From the cell containing the given text, extract its center point as (x, y) coordinate. 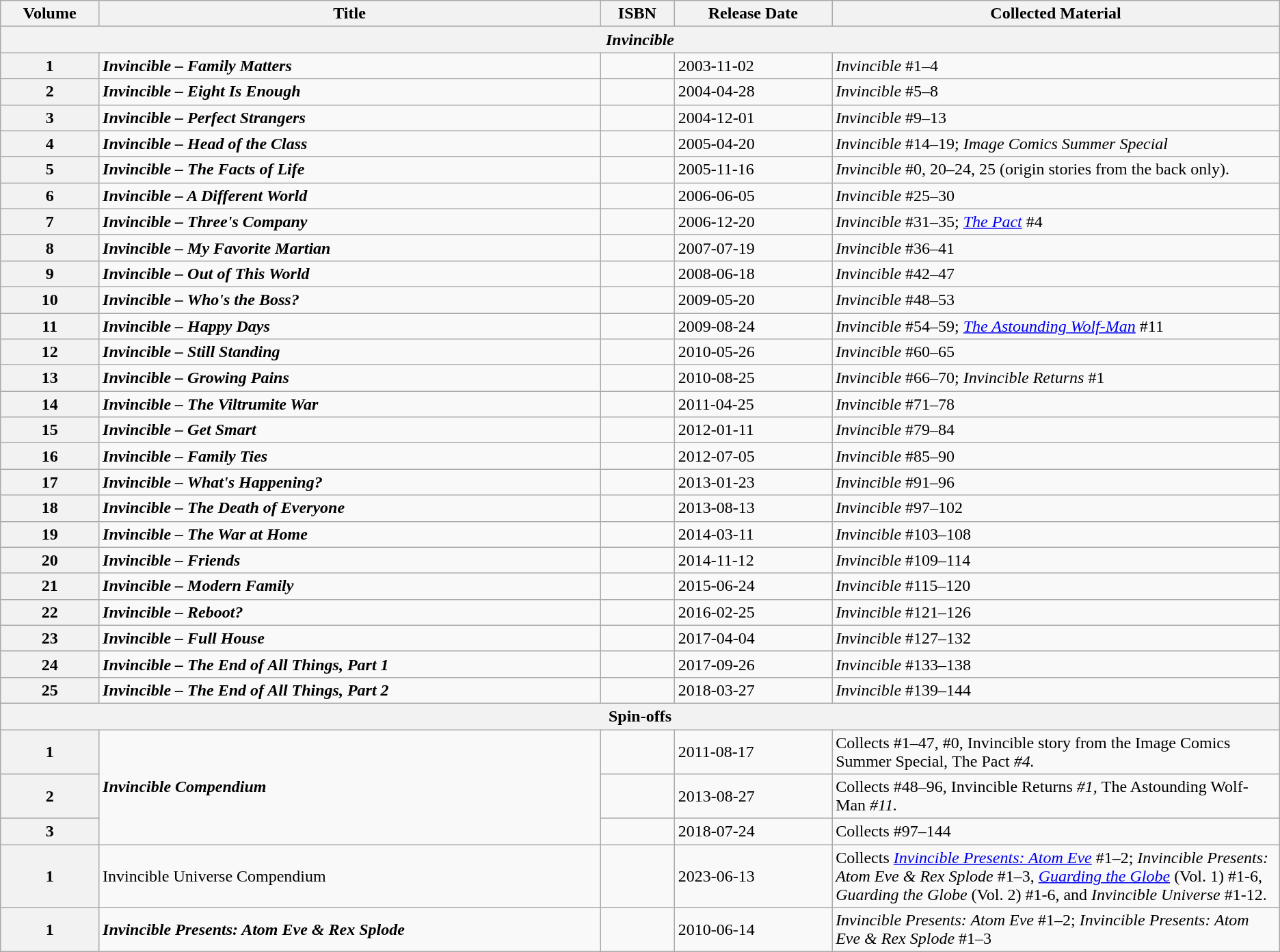
Invincible #36–41 (1056, 248)
21 (50, 586)
Collected Material (1056, 14)
Invincible – My Favorite Martian (350, 248)
2010-08-25 (753, 378)
2004-12-01 (753, 118)
Invincible – Still Standing (350, 352)
13 (50, 378)
Invincible #5–8 (1056, 92)
Collects #48–96, Invincible Returns #1, The Astounding Wolf-Man #11. (1056, 796)
Invincible – Perfect Strangers (350, 118)
Invincible #25–30 (1056, 196)
2013-01-23 (753, 482)
Invincible #14–19; Image Comics Summer Special (1056, 144)
2014-11-12 (753, 560)
Invincible #1–4 (1056, 66)
Invincible #133–138 (1056, 664)
2017-09-26 (753, 664)
Invincible #79–84 (1056, 430)
Invincible – Full House (350, 638)
2005-11-16 (753, 170)
Invincible – Get Smart (350, 430)
11 (50, 326)
Invincible – Head of the Class (350, 144)
2010-06-14 (753, 930)
6 (50, 196)
14 (50, 404)
17 (50, 482)
Invincible #54–59; The Astounding Wolf-Man #11 (1056, 326)
2023-06-13 (753, 876)
Invincible – A Different World (350, 196)
Invincible – The War at Home (350, 534)
Invincible #91–96 (1056, 482)
Invincible #109–114 (1056, 560)
Invincible Universe Compendium (350, 876)
Invincible – The Death of Everyone (350, 508)
Invincible – Out of This World (350, 274)
Invincible #85–90 (1056, 456)
7 (50, 222)
Invincible #71–78 (1056, 404)
5 (50, 170)
Invincible #121–126 (1056, 612)
2012-01-11 (753, 430)
Collects #1–47, #0, Invincible story from the Image Comics Summer Special, The Pact #4. (1056, 751)
2006-06-05 (753, 196)
16 (50, 456)
Invincible – Friends (350, 560)
Invincible #127–132 (1056, 638)
Invincible #103–108 (1056, 534)
2009-05-20 (753, 300)
2018-03-27 (753, 690)
9 (50, 274)
Invincible #31–35; The Pact #4 (1056, 222)
Spin-offs (640, 716)
2015-06-24 (753, 586)
19 (50, 534)
2017-04-04 (753, 638)
18 (50, 508)
Invincible #66–70; Invincible Returns #1 (1056, 378)
Invincible #9–13 (1056, 118)
Invincible – What's Happening? (350, 482)
4 (50, 144)
Invincible Presents: Atom Eve #1–2; Invincible Presents: Atom Eve & Rex Splode #1–3 (1056, 930)
2009-08-24 (753, 326)
2006-12-20 (753, 222)
Invincible – Modern Family (350, 586)
22 (50, 612)
2011-08-17 (753, 751)
Invincible #42–47 (1056, 274)
Release Date (753, 14)
Invincible – Growing Pains (350, 378)
15 (50, 430)
2007-07-19 (753, 248)
Invincible – Happy Days (350, 326)
2010-05-26 (753, 352)
Invincible – Three's Company (350, 222)
Invincible – The End of All Things, Part 2 (350, 690)
24 (50, 664)
12 (50, 352)
Invincible – The Viltrumite War (350, 404)
2016-02-25 (753, 612)
2008-06-18 (753, 274)
Invincible #0, 20–24, 25 (origin stories from the back only). (1056, 170)
2012-07-05 (753, 456)
Invincible – Who's the Boss? (350, 300)
8 (50, 248)
10 (50, 300)
Volume (50, 14)
Title (350, 14)
20 (50, 560)
2005-04-20 (753, 144)
2013-08-13 (753, 508)
Invincible – Family Matters (350, 66)
2014-03-11 (753, 534)
Invincible – Reboot? (350, 612)
2011-04-25 (753, 404)
Invincible – The Facts of Life (350, 170)
Invincible – The End of All Things, Part 1 (350, 664)
2013-08-27 (753, 796)
Invincible – Family Ties (350, 456)
Collects #97–144 (1056, 832)
Invincible #48–53 (1056, 300)
2003-11-02 (753, 66)
Invincible #139–144 (1056, 690)
Invincible #97–102 (1056, 508)
Invincible – Eight Is Enough (350, 92)
2004-04-28 (753, 92)
Invincible #115–120 (1056, 586)
23 (50, 638)
2018-07-24 (753, 832)
Invincible Compendium (350, 786)
ISBN (637, 14)
Invincible #60–65 (1056, 352)
Invincible Presents: Atom Eve & Rex Splode (350, 930)
25 (50, 690)
Invincible (640, 40)
